Scan for the cell matching the given text and deliver its (X, Y) coordinate at center. 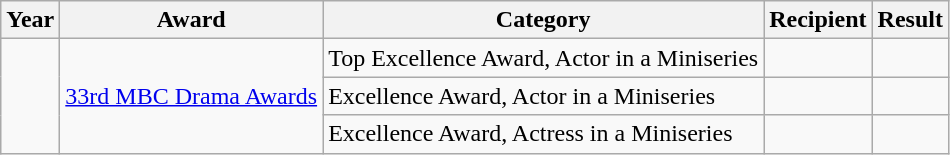
Year (30, 20)
Excellence Award, Actress in a Miniseries (544, 134)
Award (192, 20)
Category (544, 20)
Recipient (818, 20)
Top Excellence Award, Actor in a Miniseries (544, 58)
Result (910, 20)
33rd MBC Drama Awards (192, 96)
Excellence Award, Actor in a Miniseries (544, 96)
